Scan for the cell matching the given text and deliver its (X, Y) coordinate at center. 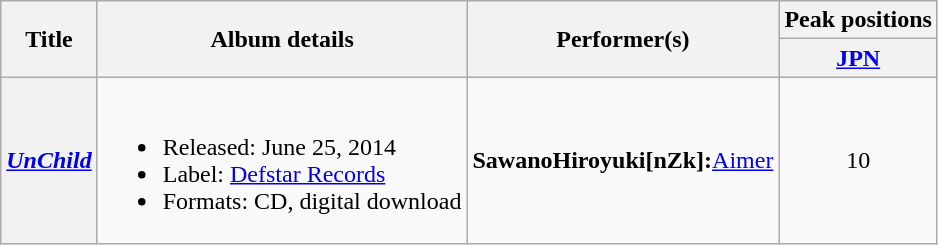
UnChild (49, 160)
JPN (858, 58)
SawanoHiroyuki[nZk]:Aimer (623, 160)
10 (858, 160)
Album details (282, 39)
Title (49, 39)
Released: June 25, 2014 Label: Defstar RecordsFormats: CD, digital download (282, 160)
Performer(s) (623, 39)
Peak positions (858, 20)
